Pinpoint the cell where the given text exists, returning its [x, y] midpoint coordinate. 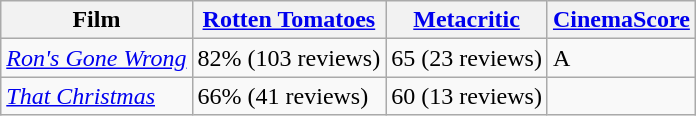
60 (13 reviews) [467, 96]
That Christmas [96, 96]
82% (103 reviews) [289, 58]
Rotten Tomatoes [289, 20]
66% (41 reviews) [289, 96]
Film [96, 20]
Metacritic [467, 20]
CinemaScore [621, 20]
65 (23 reviews) [467, 58]
A [621, 58]
Ron's Gone Wrong [96, 58]
